Pinpoint the cell where the given text exists, returning its [X, Y] midpoint coordinate. 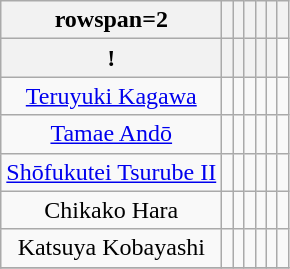
Katsuya Kobayashi [112, 248]
rowspan=2 [112, 20]
! [112, 58]
Teruyuki Kagawa [112, 96]
Tamae Andō [112, 134]
Chikako Hara [112, 210]
Shōfukutei Tsurube II [112, 172]
